Identify which cell holds the provided text, then report its (X, Y) central coordinate. 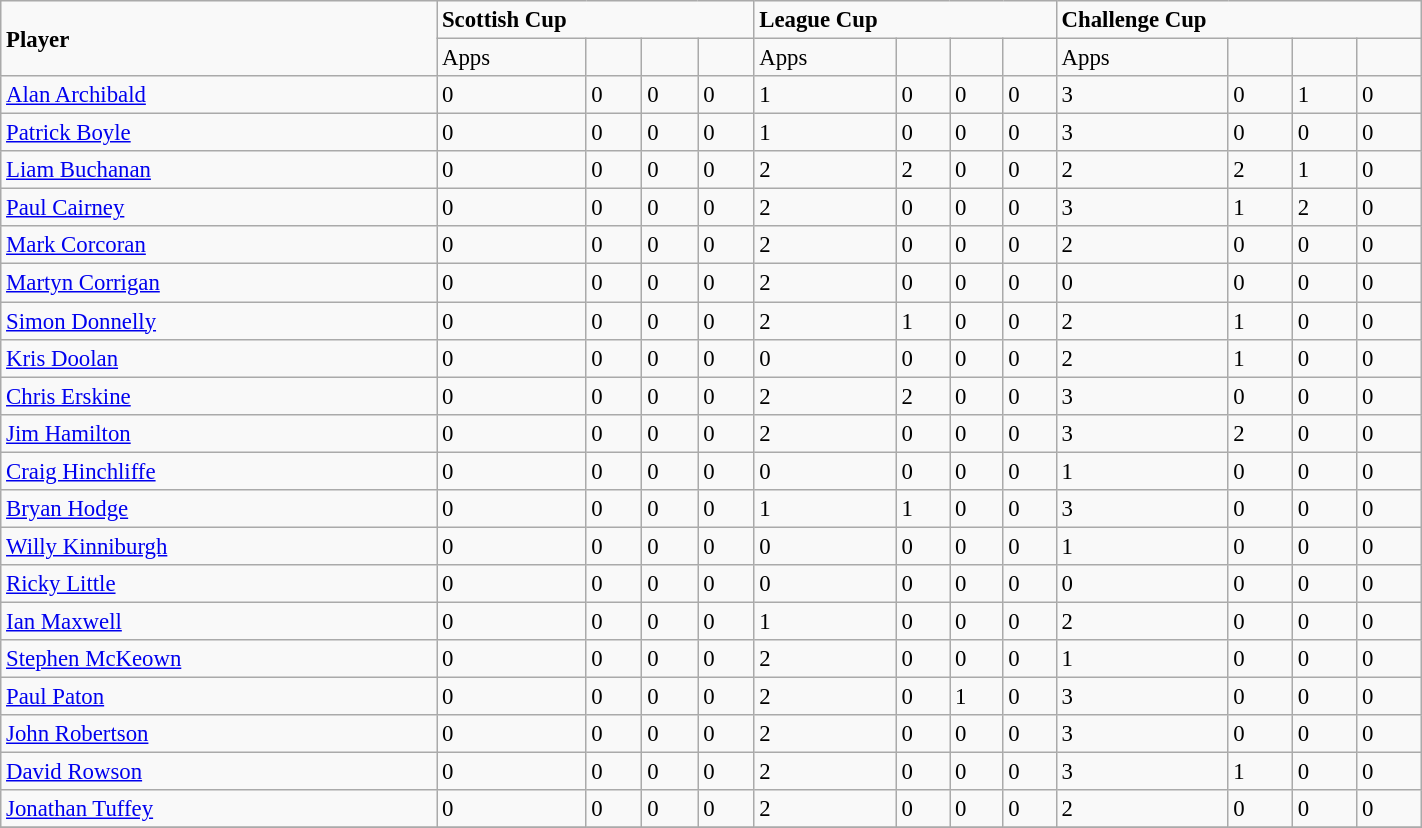
Willy Kinniburgh (219, 546)
Martyn Corrigan (219, 283)
Ian Maxwell (219, 621)
Simon Donnelly (219, 321)
Jim Hamilton (219, 433)
Scottish Cup (596, 20)
Liam Buchanan (219, 170)
John Robertson (219, 734)
Alan Archibald (219, 95)
Ricky Little (219, 584)
League Cup (905, 20)
Challenge Cup (1238, 20)
Mark Corcoran (219, 245)
Craig Hinchliffe (219, 471)
Jonathan Tuffey (219, 809)
Paul Cairney (219, 208)
David Rowson (219, 772)
Stephen McKeown (219, 659)
Player (219, 38)
Kris Doolan (219, 358)
Paul Paton (219, 697)
Bryan Hodge (219, 509)
Patrick Boyle (219, 133)
Chris Erskine (219, 396)
